Return (x, y) of the center of cell containing provided text 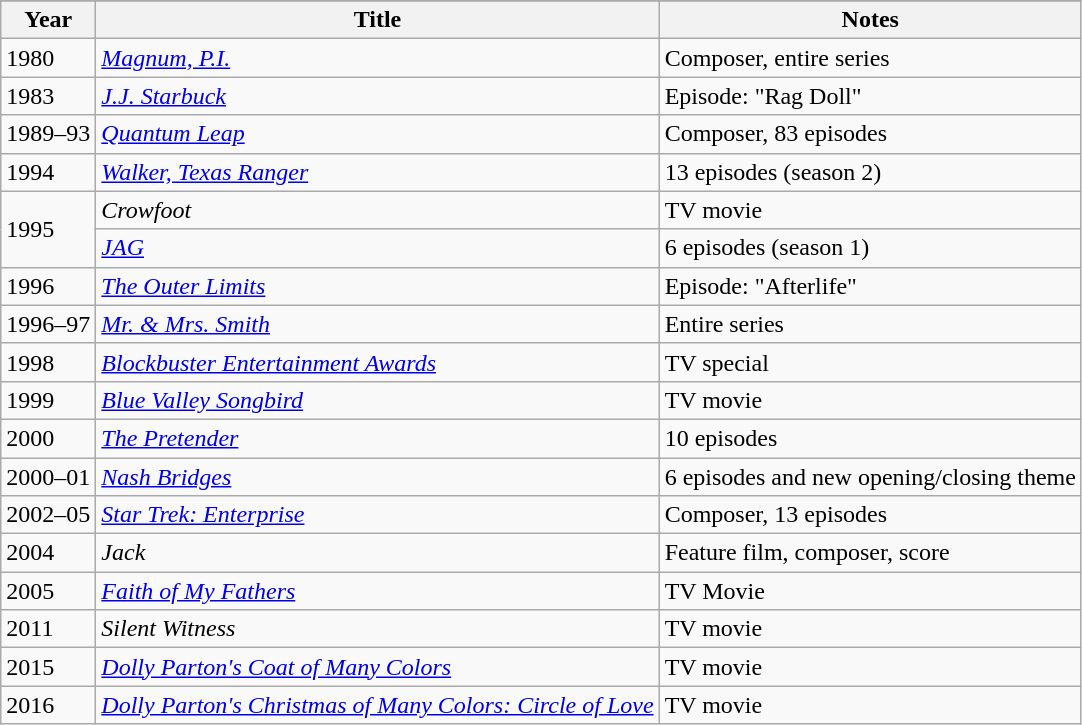
2005 (48, 591)
Star Trek: Enterprise (378, 515)
TV Movie (870, 591)
1983 (48, 96)
Composer, 83 episodes (870, 134)
1998 (48, 362)
Title (378, 20)
6 episodes and new opening/closing theme (870, 477)
1996–97 (48, 324)
Jack (378, 553)
Entire series (870, 324)
Faith of My Fathers (378, 591)
2004 (48, 553)
2015 (48, 667)
Crowfoot (378, 210)
The Pretender (378, 438)
2016 (48, 705)
1994 (48, 172)
Dolly Parton's Christmas of Many Colors: Circle of Love (378, 705)
Feature film, composer, score (870, 553)
JAG (378, 248)
Mr. & Mrs. Smith (378, 324)
10 episodes (870, 438)
1999 (48, 400)
TV special (870, 362)
Composer, 13 episodes (870, 515)
13 episodes (season 2) (870, 172)
Quantum Leap (378, 134)
Blockbuster Entertainment Awards (378, 362)
2000–01 (48, 477)
Composer, entire series (870, 58)
1996 (48, 286)
6 episodes (season 1) (870, 248)
J.J. Starbuck (378, 96)
Nash Bridges (378, 477)
2002–05 (48, 515)
Walker, Texas Ranger (378, 172)
2000 (48, 438)
Blue Valley Songbird (378, 400)
Dolly Parton's Coat of Many Colors (378, 667)
1989–93 (48, 134)
Episode: "Afterlife" (870, 286)
2011 (48, 629)
Silent Witness (378, 629)
The Outer Limits (378, 286)
Notes (870, 20)
Episode: "Rag Doll" (870, 96)
1995 (48, 229)
Year (48, 20)
1980 (48, 58)
Magnum, P.I. (378, 58)
